Detect which cell encompasses the target text, then output its (X, Y) center coordinate. 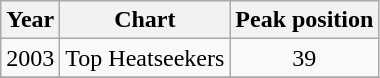
2003 (30, 58)
39 (304, 58)
Peak position (304, 20)
Top Heatseekers (145, 58)
Year (30, 20)
Chart (145, 20)
